Detect which cell encompasses the target text, then output its [X, Y] center coordinate. 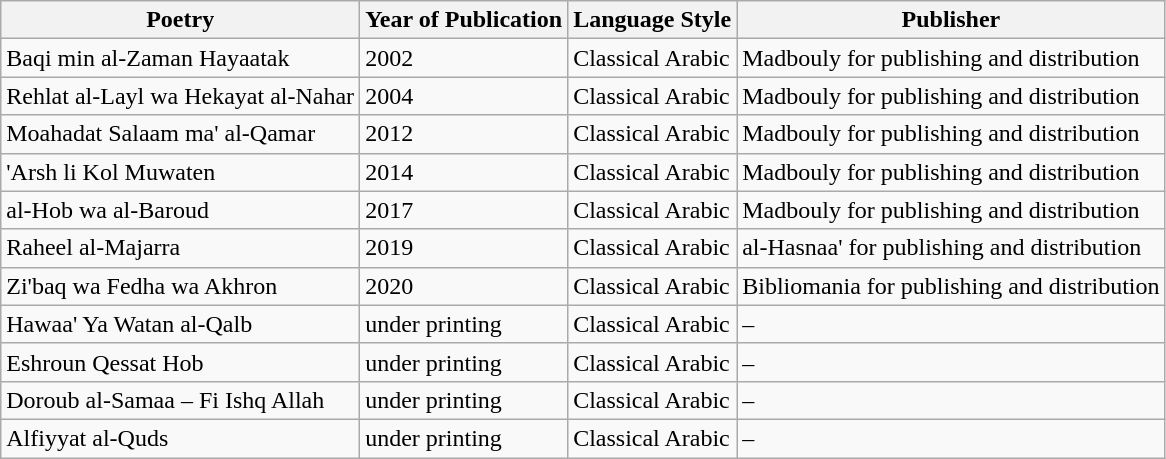
Doroub al-Samaa – Fi Ishq Allah [180, 400]
Publisher [951, 20]
Rehlat al-Layl wa Hekayat al-Nahar [180, 96]
al-Hob wa al-Baroud [180, 210]
Moahadat Salaam ma' al-Qamar [180, 134]
2004 [464, 96]
Hawaa' Ya Watan al-Qalb [180, 324]
2020 [464, 286]
Alfiyyat al-Quds [180, 438]
Zi'baq wa Fedha wa Akhron [180, 286]
2014 [464, 172]
Language Style [652, 20]
2012 [464, 134]
al-Hasnaa' for publishing and distribution [951, 248]
Baqi min al-Zaman Hayaatak [180, 58]
Year of Publication [464, 20]
2019 [464, 248]
2017 [464, 210]
Bibliomania for publishing and distribution [951, 286]
Eshroun Qessat Hob [180, 362]
Raheel al-Majarra [180, 248]
2002 [464, 58]
Poetry [180, 20]
'Arsh li Kol Muwaten [180, 172]
